Locate the cell with the specified text and output its (X, Y) center coordinate. 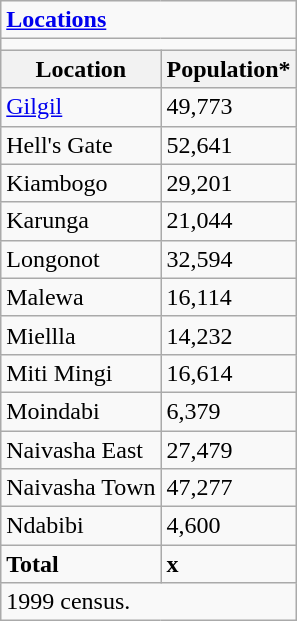
Karunga (81, 221)
16,614 (228, 373)
6,379 (228, 411)
21,044 (228, 221)
1999 census. (148, 602)
47,277 (228, 488)
29,201 (228, 183)
Moindabi (81, 411)
49,773 (228, 107)
Kiambogo (81, 183)
Miellla (81, 335)
Total (81, 564)
Locations (148, 20)
4,600 (228, 526)
Location (81, 69)
27,479 (228, 449)
Ndabibi (81, 526)
Hell's Gate (81, 145)
16,114 (228, 297)
52,641 (228, 145)
x (228, 564)
32,594 (228, 259)
Longonot (81, 259)
Miti Mingi (81, 373)
Population* (228, 69)
Naivasha Town (81, 488)
Malewa (81, 297)
Gilgil (81, 107)
Naivasha East (81, 449)
14,232 (228, 335)
